Locate the cell with the specified text and output its [x, y] center coordinate. 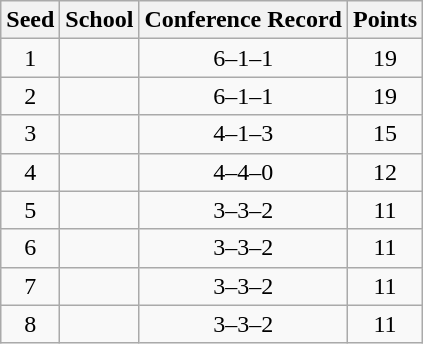
Points [384, 20]
5 [30, 210]
Conference Record [244, 20]
2 [30, 96]
4–1–3 [244, 134]
3 [30, 134]
School [100, 20]
6 [30, 248]
8 [30, 324]
4–4–0 [244, 172]
15 [384, 134]
Seed [30, 20]
7 [30, 286]
1 [30, 58]
4 [30, 172]
12 [384, 172]
